From the cell containing the given text, extract its center point as (x, y) coordinate. 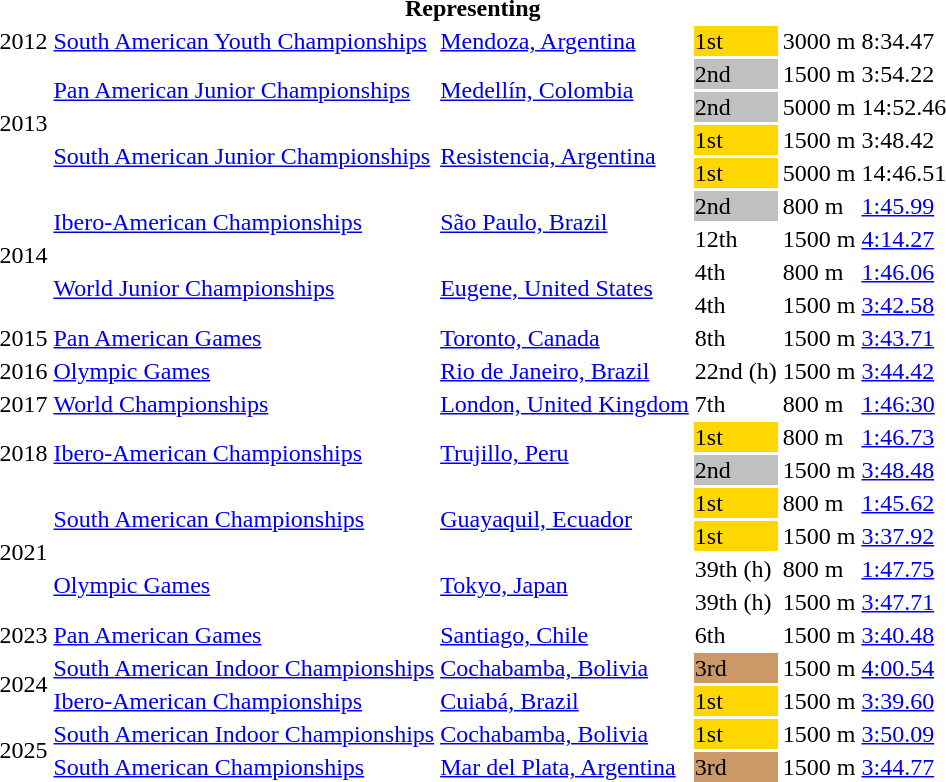
6th (736, 635)
Toronto, Canada (565, 338)
7th (736, 404)
Santiago, Chile (565, 635)
World Championships (244, 404)
Tokyo, Japan (565, 586)
22nd (h) (736, 371)
8th (736, 338)
Mendoza, Argentina (565, 41)
Resistencia, Argentina (565, 156)
Cuiabá, Brazil (565, 701)
3000 m (819, 41)
Guayaquil, Ecuador (565, 520)
12th (736, 239)
Trujillo, Peru (565, 454)
São Paulo, Brazil (565, 222)
World Junior Championships (244, 288)
Rio de Janeiro, Brazil (565, 371)
Medellín, Colombia (565, 90)
Pan American Junior Championships (244, 90)
South American Junior Championships (244, 156)
London, United Kingdom (565, 404)
South American Youth Championships (244, 41)
Mar del Plata, Argentina (565, 767)
Eugene, United States (565, 288)
